Return (X, Y) of the center of cell containing provided text 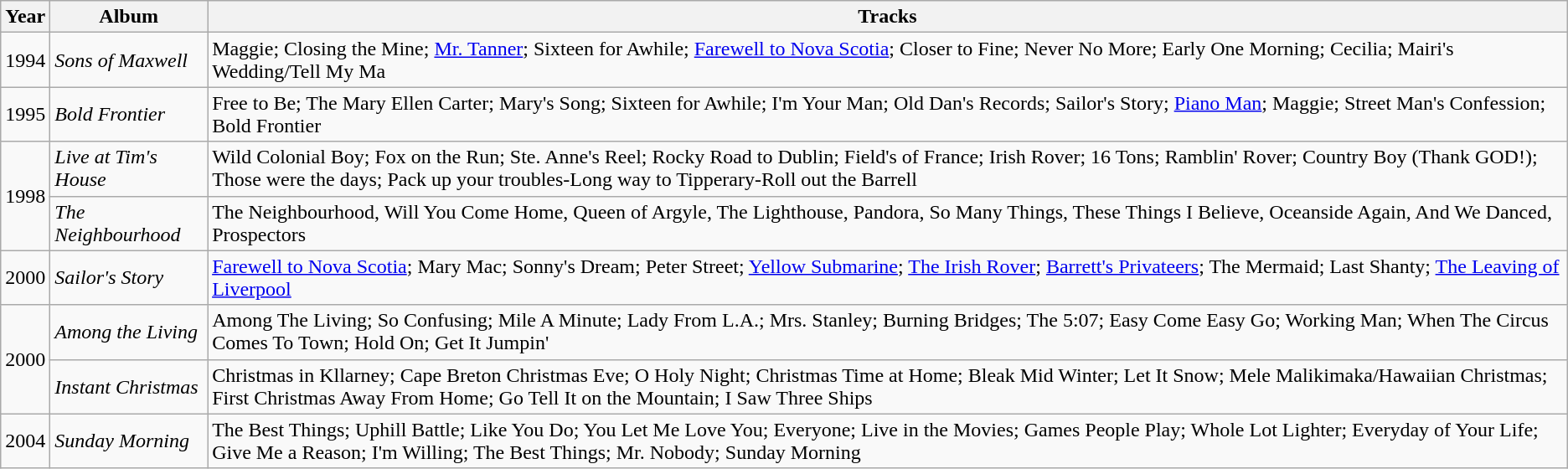
Sunday Morning (129, 441)
2004 (25, 441)
1998 (25, 196)
1995 (25, 114)
Tracks (888, 17)
Sailor's Story (129, 278)
The Neighbourhood (129, 223)
Sons of Maxwell (129, 60)
Among the Living (129, 332)
Instant Christmas (129, 387)
Album (129, 17)
1994 (25, 60)
Live at Tim's House (129, 169)
Bold Frontier (129, 114)
Year (25, 17)
